Extract the (x, y) coordinate from the center of the cell holding the provided text.  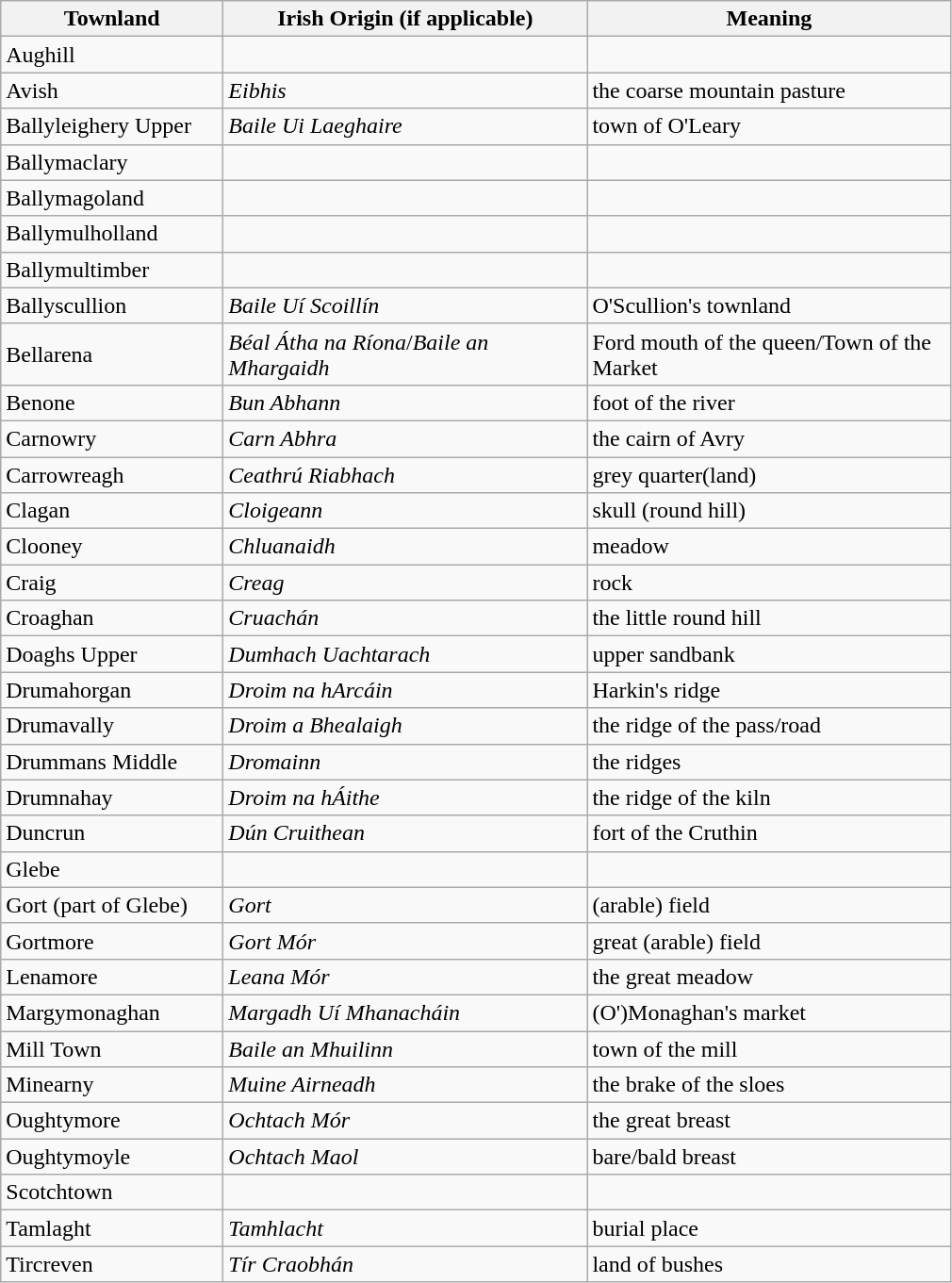
the brake of the sloes (769, 1085)
Baile Ui Laeghaire (405, 126)
Oughtymore (112, 1121)
Cruachán (405, 618)
Ceathrú Riabhach (405, 474)
Mill Town (112, 1049)
Leana Mór (405, 977)
Carnowry (112, 438)
grey quarter(land) (769, 474)
Droim a Bhealaigh (405, 726)
O'Scullion's townland (769, 305)
the ridges (769, 762)
Ballymaclary (112, 162)
Clooney (112, 547)
Baile Uí Scoillín (405, 305)
Béal Átha na Ríona/Baile an Mhargaidh (405, 354)
Tamhlacht (405, 1228)
bare/bald breast (769, 1157)
town of O'Leary (769, 126)
Doaghs Upper (112, 654)
Townland (112, 19)
Droim na hÁithe (405, 798)
Drumavally (112, 726)
Cloigeann (405, 511)
Creag (405, 583)
the ridge of the pass/road (769, 726)
skull (round hill) (769, 511)
Chluanaidh (405, 547)
the ridge of the kiln (769, 798)
Meaning (769, 19)
foot of the river (769, 403)
Ballyscullion (112, 305)
Dromainn (405, 762)
town of the mill (769, 1049)
Margadh Uí Mhanacháin (405, 1012)
the coarse mountain pasture (769, 90)
Duncrun (112, 833)
fort of the Cruthin (769, 833)
Ballymultimber (112, 270)
(O')Monaghan's market (769, 1012)
Glebe (112, 869)
Dumhach Uachtarach (405, 654)
Gort Mór (405, 941)
Bun Abhann (405, 403)
Carn Abhra (405, 438)
Baile an Mhuilinn (405, 1049)
upper sandbank (769, 654)
Croaghan (112, 618)
Gort (405, 905)
Muine Airneadh (405, 1085)
Ballymulholland (112, 234)
Ochtach Mór (405, 1121)
meadow (769, 547)
Oughtymoyle (112, 1157)
Ballyleighery Upper (112, 126)
Eibhis (405, 90)
Ochtach Maol (405, 1157)
burial place (769, 1228)
Carrowreagh (112, 474)
Lenamore (112, 977)
the great meadow (769, 977)
great (arable) field (769, 941)
Aughill (112, 55)
Bellarena (112, 354)
Tamlaght (112, 1228)
Craig (112, 583)
Tír Craobhán (405, 1264)
Harkin's ridge (769, 690)
Ford mouth of the queen/Town of the Market (769, 354)
Droim na hArcáin (405, 690)
(arable) field (769, 905)
Benone (112, 403)
land of bushes (769, 1264)
Gortmore (112, 941)
Gort (part of Glebe) (112, 905)
Avish (112, 90)
Drumnahay (112, 798)
Clagan (112, 511)
Dún Cruithean (405, 833)
Minearny (112, 1085)
the great breast (769, 1121)
Irish Origin (if applicable) (405, 19)
the cairn of Avry (769, 438)
the little round hill (769, 618)
Tircreven (112, 1264)
Ballymagoland (112, 198)
rock (769, 583)
Scotchtown (112, 1193)
Drumahorgan (112, 690)
Margymonaghan (112, 1012)
Drummans Middle (112, 762)
